Capture the cell that displays the provided text and extract its [X, Y] central coordinate. 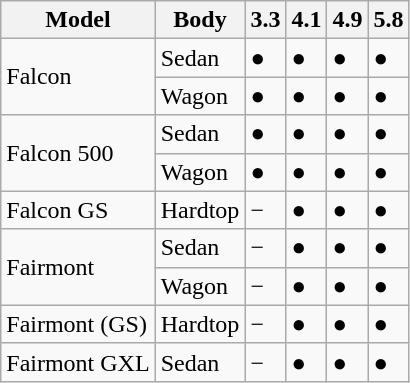
5.8 [388, 20]
Falcon GS [78, 210]
Fairmont [78, 267]
Falcon 500 [78, 153]
3.3 [266, 20]
4.1 [306, 20]
Body [200, 20]
Fairmont GXL [78, 362]
Falcon [78, 77]
4.9 [348, 20]
Fairmont (GS) [78, 324]
Model [78, 20]
